Return [X, Y] of the center of cell containing provided text 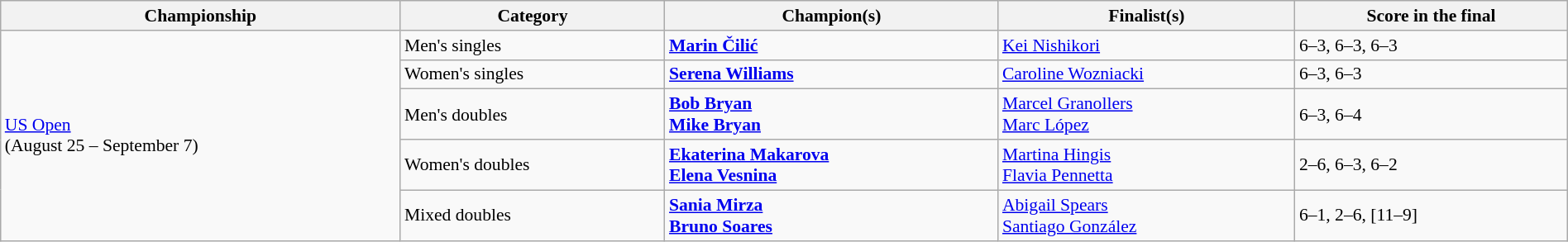
Champion(s) [832, 16]
US Open(August 25 – September 7) [200, 135]
Men's singles [533, 45]
Martina Hingis Flavia Pennetta [1146, 165]
Men's doubles [533, 114]
6–3, 6–3 [1431, 74]
Kei Nishikori [1146, 45]
Serena Williams [832, 74]
Finalist(s) [1146, 16]
Mixed doubles [533, 215]
Score in the final [1431, 16]
Women's doubles [533, 165]
Sania Mirza Bruno Soares [832, 215]
Marin Čilić [832, 45]
2–6, 6–3, 6–2 [1431, 165]
Category [533, 16]
Abigail Spears Santiago González [1146, 215]
6–1, 2–6, [11–9] [1431, 215]
Championship [200, 16]
Caroline Wozniacki [1146, 74]
Bob Bryan Mike Bryan [832, 114]
Ekaterina Makarova Elena Vesnina [832, 165]
6–3, 6–4 [1431, 114]
Marcel Granollers Marc López [1146, 114]
6–3, 6–3, 6–3 [1431, 45]
Women's singles [533, 74]
